Return the [x, y] coordinate for the center point of the cell that contains the specified text.  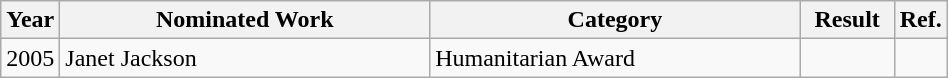
Nominated Work [245, 20]
Humanitarian Award [615, 58]
Janet Jackson [245, 58]
Category [615, 20]
Ref. [920, 20]
2005 [30, 58]
Year [30, 20]
Result [847, 20]
